Pinpoint the cell where the given text exists, returning its (X, Y) midpoint coordinate. 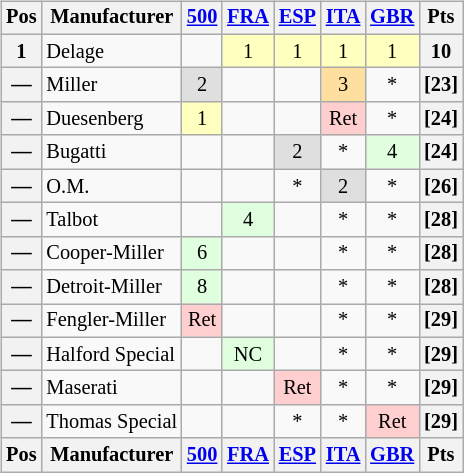
NC (248, 354)
[26] (441, 186)
[23] (441, 85)
Bugatti (111, 152)
3 (343, 85)
8 (202, 287)
Maserati (111, 388)
Miller (111, 85)
Thomas Special (111, 422)
Detroit-Miller (111, 287)
6 (202, 253)
Duesenberg (111, 119)
Talbot (111, 220)
Halford Special (111, 354)
Cooper-Miller (111, 253)
Fengler-Miller (111, 321)
O.M. (111, 186)
Delage (111, 51)
10 (441, 51)
